Search for the cell housing the specified text and yield its [X, Y] center coordinate. 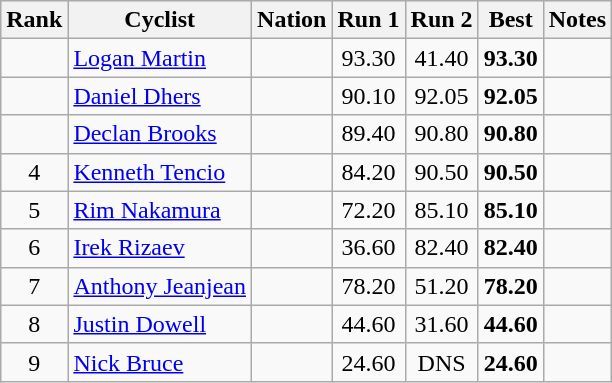
9 [34, 362]
Cyclist [160, 20]
36.60 [368, 248]
DNS [442, 362]
72.20 [368, 210]
Irek Rizaev [160, 248]
Kenneth Tencio [160, 172]
Rank [34, 20]
Notes [577, 20]
Best [510, 20]
Justin Dowell [160, 324]
4 [34, 172]
Run 2 [442, 20]
6 [34, 248]
Run 1 [368, 20]
Daniel Dhers [160, 96]
51.20 [442, 286]
89.40 [368, 134]
Logan Martin [160, 58]
8 [34, 324]
Nation [292, 20]
Nick Bruce [160, 362]
5 [34, 210]
Rim Nakamura [160, 210]
90.10 [368, 96]
7 [34, 286]
Anthony Jeanjean [160, 286]
Declan Brooks [160, 134]
31.60 [442, 324]
41.40 [442, 58]
84.20 [368, 172]
